From the cell containing the given text, extract its center point as [X, Y] coordinate. 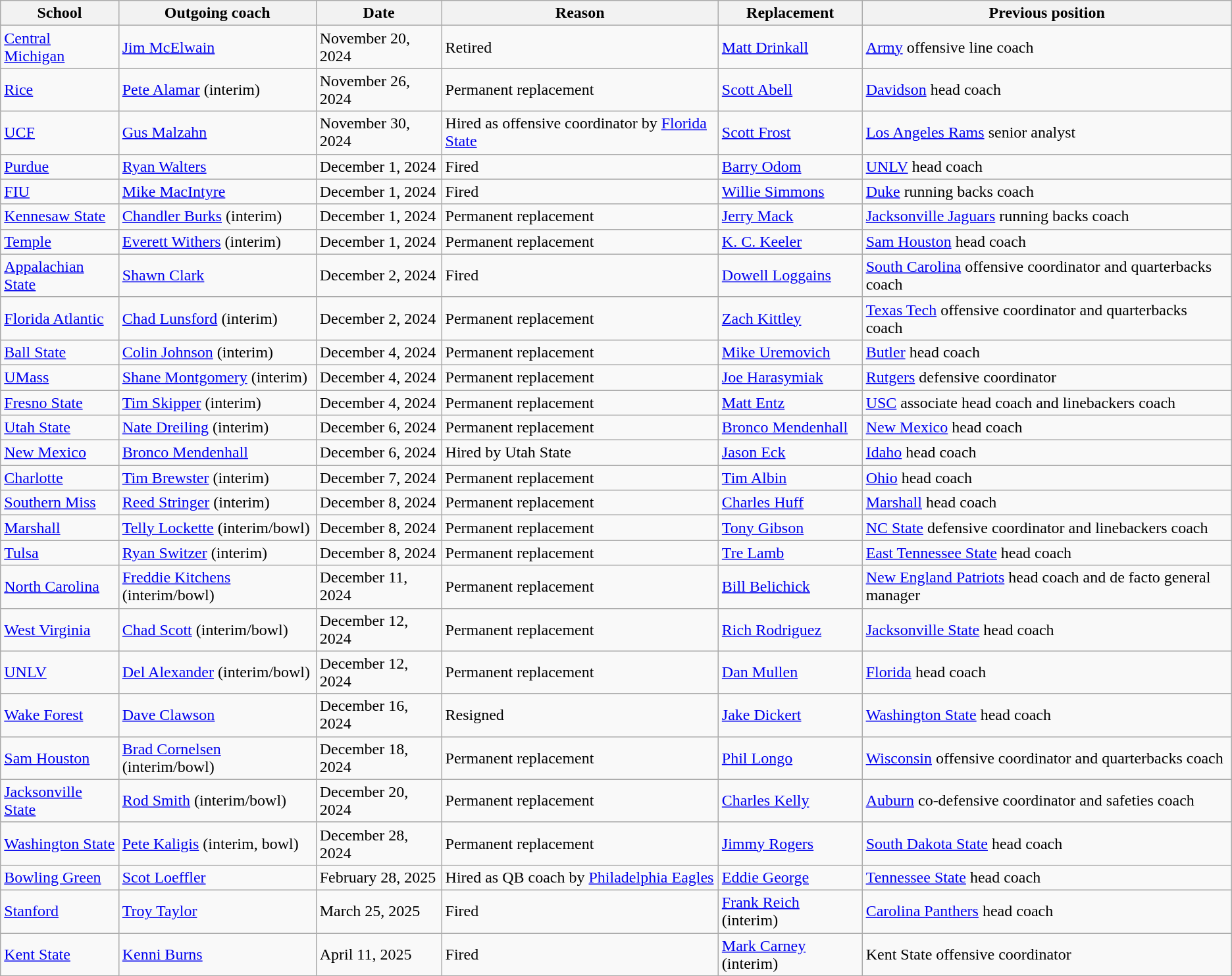
Zach Kittley [790, 319]
Mike MacIntyre [217, 192]
Florida Atlantic [59, 319]
Jacksonville State head coach [1046, 629]
NC State defensive coordinator and linebackers coach [1046, 528]
South Carolina offensive coordinator and quarterbacks coach [1046, 275]
Army offensive line coach [1046, 47]
Tim Albin [790, 478]
Previous position [1046, 13]
Charles Kelly [790, 800]
Ohio head coach [1046, 478]
Matt Drinkall [790, 47]
Shane Montgomery (interim) [217, 377]
Rutgers defensive coordinator [1046, 377]
Reason [580, 13]
Mike Uremovich [790, 352]
Jacksonville Jaguars running backs coach [1046, 217]
South Dakota State head coach [1046, 844]
Kennesaw State [59, 217]
Ryan Walters [217, 167]
Butler head coach [1046, 352]
Scot Loeffler [217, 877]
November 30, 2024 [379, 133]
School [59, 13]
Resigned [580, 715]
Pete Alamar (interim) [217, 90]
Kenni Burns [217, 954]
Texas Tech offensive coordinator and quarterbacks coach [1046, 319]
November 20, 2024 [379, 47]
Rich Rodriguez [790, 629]
Tennessee State head coach [1046, 877]
Washington State head coach [1046, 715]
Everett Withers (interim) [217, 242]
Utah State [59, 428]
Temple [59, 242]
Washington State [59, 844]
Carolina Panthers head coach [1046, 911]
Rice [59, 90]
Pete Kaligis (interim, bowl) [217, 844]
Ryan Switzer (interim) [217, 553]
December 20, 2024 [379, 800]
Nate Dreiling (interim) [217, 428]
Marshall [59, 528]
December 11, 2024 [379, 587]
Davidson head coach [1046, 90]
Florida head coach [1046, 673]
Replacement [790, 13]
Hired as QB coach by Philadelphia Eagles [580, 877]
Fresno State [59, 402]
Appalachian State [59, 275]
New England Patriots head coach and de facto general manager [1046, 587]
West Virginia [59, 629]
Los Angeles Rams senior analyst [1046, 133]
Tim Brewster (interim) [217, 478]
Telly Lockette (interim/bowl) [217, 528]
K. C. Keeler [790, 242]
December 7, 2024 [379, 478]
March 25, 2025 [379, 911]
Rod Smith (interim/bowl) [217, 800]
FIU [59, 192]
December 18, 2024 [379, 758]
Tulsa [59, 553]
Jake Dickert [790, 715]
Marshall head coach [1046, 503]
Sam Houston head coach [1046, 242]
Matt Entz [790, 402]
Hired as offensive coordinator by Florida State [580, 133]
Joe Harasymiak [790, 377]
Brad Cornelsen (interim/bowl) [217, 758]
April 11, 2025 [379, 954]
UMass [59, 377]
Jerry Mack [790, 217]
Hired by Utah State [580, 453]
Retired [580, 47]
UCF [59, 133]
UNLV head coach [1046, 167]
Wisconsin offensive coordinator and quarterbacks coach [1046, 758]
Eddie George [790, 877]
Dan Mullen [790, 673]
Barry Odom [790, 167]
Jacksonville State [59, 800]
Phil Longo [790, 758]
Scott Frost [790, 133]
Frank Reich (interim) [790, 911]
Sam Houston [59, 758]
Tony Gibson [790, 528]
February 28, 2025 [379, 877]
Central Michigan [59, 47]
November 26, 2024 [379, 90]
Jimmy Rogers [790, 844]
Kent State offensive coordinator [1046, 954]
December 16, 2024 [379, 715]
Charles Huff [790, 503]
Bowling Green [59, 877]
Mark Carney (interim) [790, 954]
Purdue [59, 167]
Wake Forest [59, 715]
Idaho head coach [1046, 453]
Jason Eck [790, 453]
Southern Miss [59, 503]
Freddie Kitchens (interim/bowl) [217, 587]
Dave Clawson [217, 715]
Shawn Clark [217, 275]
Willie Simmons [790, 192]
Date [379, 13]
Chandler Burks (interim) [217, 217]
Charlotte [59, 478]
Dowell Loggains [790, 275]
New Mexico [59, 453]
East Tennessee State head coach [1046, 553]
Gus Malzahn [217, 133]
New Mexico head coach [1046, 428]
Chad Lunsford (interim) [217, 319]
UNLV [59, 673]
Colin Johnson (interim) [217, 352]
USC associate head coach and linebackers coach [1046, 402]
Duke running backs coach [1046, 192]
Jim McElwain [217, 47]
Bill Belichick [790, 587]
Chad Scott (interim/bowl) [217, 629]
Tre Lamb [790, 553]
Tim Skipper (interim) [217, 402]
Del Alexander (interim/bowl) [217, 673]
Scott Abell [790, 90]
Ball State [59, 352]
Auburn co-defensive coordinator and safeties coach [1046, 800]
North Carolina [59, 587]
Troy Taylor [217, 911]
Stanford [59, 911]
Kent State [59, 954]
December 28, 2024 [379, 844]
Reed Stringer (interim) [217, 503]
Outgoing coach [217, 13]
